Scan for the cell matching the given text and deliver its (X, Y) coordinate at center. 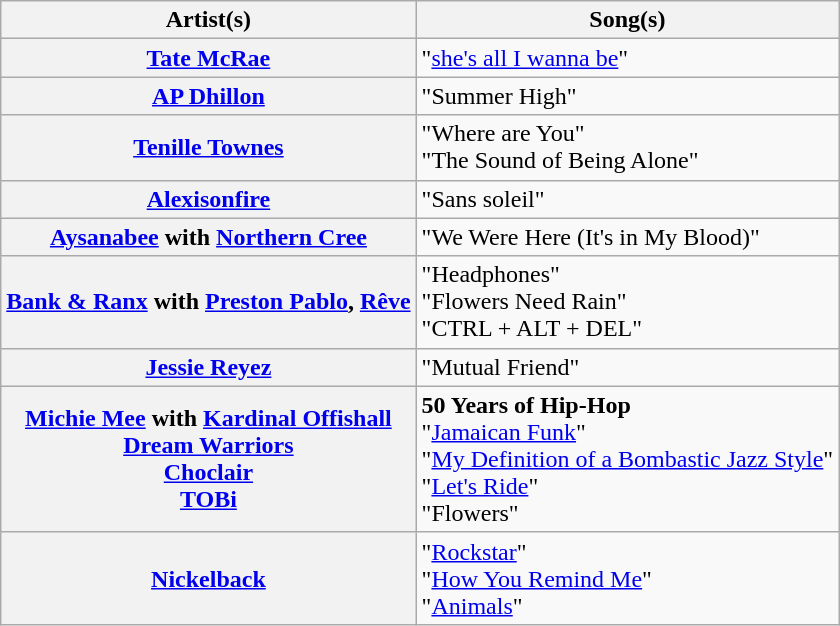
AP Dhillon (208, 96)
"Where are You""The Sound of Being Alone" (628, 148)
Michie Mee with Kardinal OffishallDream WarriorsChoclairTOBi (208, 459)
Alexisonfire (208, 199)
Artist(s) (208, 20)
Bank & Ranx with Preston Pablo, Rêve (208, 302)
Nickelback (208, 578)
"Rockstar""How You Remind Me""Animals" (628, 578)
Tate McRae (208, 58)
"We Were Here (It's in My Blood)" (628, 237)
Aysanabee with Northern Cree (208, 237)
Song(s) (628, 20)
Tenille Townes (208, 148)
"Sans soleil" (628, 199)
Jessie Reyez (208, 367)
"Headphones""Flowers Need Rain""CTRL + ALT + DEL" (628, 302)
"she's all I wanna be" (628, 58)
50 Years of Hip-Hop"Jamaican Funk""My Definition of a Bombastic Jazz Style""Let's Ride""Flowers" (628, 459)
"Mutual Friend" (628, 367)
"Summer High" (628, 96)
